Pinpoint the cell where the given text exists, returning its (X, Y) midpoint coordinate. 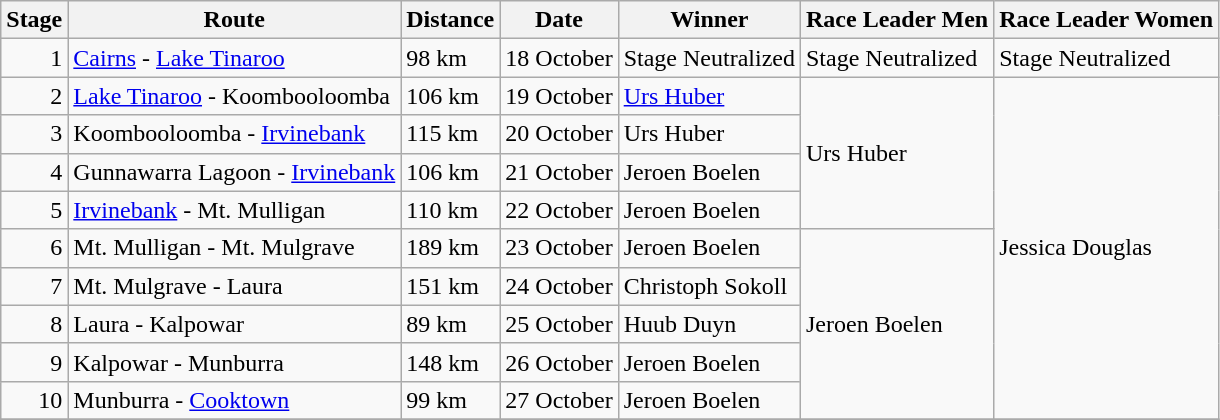
Munburra - Cooktown (234, 400)
89 km (450, 324)
Date (559, 20)
Race Leader Women (1106, 20)
Lake Tinaroo - Koombooloomba (234, 96)
7 (34, 286)
21 October (559, 172)
Christoph Sokoll (709, 286)
151 km (450, 286)
20 October (559, 134)
99 km (450, 400)
Huub Duyn (709, 324)
2 (34, 96)
1 (34, 58)
Cairns - Lake Tinaroo (234, 58)
98 km (450, 58)
Mt. Mulligan - Mt. Mulgrave (234, 248)
24 October (559, 286)
110 km (450, 210)
Laura - Kalpowar (234, 324)
18 October (559, 58)
Winner (709, 20)
148 km (450, 362)
Route (234, 20)
Irvinebank - Mt. Mulligan (234, 210)
26 October (559, 362)
6 (34, 248)
8 (34, 324)
Race Leader Men (896, 20)
Koombooloomba - Irvinebank (234, 134)
189 km (450, 248)
27 October (559, 400)
Kalpowar - Munburra (234, 362)
Gunnawarra Lagoon - Irvinebank (234, 172)
Mt. Mulgrave - Laura (234, 286)
5 (34, 210)
Distance (450, 20)
115 km (450, 134)
3 (34, 134)
10 (34, 400)
22 October (559, 210)
9 (34, 362)
19 October (559, 96)
4 (34, 172)
Stage (34, 20)
23 October (559, 248)
25 October (559, 324)
Jessica Douglas (1106, 248)
